Output the [X, Y] coordinate of the center of the cell containing the given text.  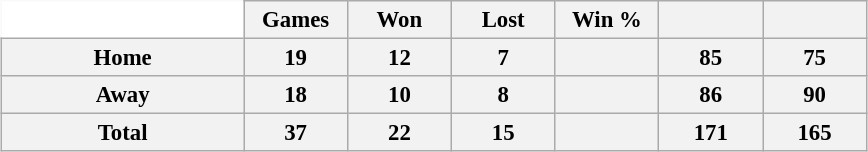
12 [399, 58]
Win % [607, 20]
75 [815, 58]
18 [296, 95]
Won [399, 20]
10 [399, 95]
Total [123, 133]
22 [399, 133]
90 [815, 95]
37 [296, 133]
Home [123, 58]
165 [815, 133]
Games [296, 20]
19 [296, 58]
85 [711, 58]
7 [503, 58]
8 [503, 95]
Away [123, 95]
Lost [503, 20]
171 [711, 133]
15 [503, 133]
86 [711, 95]
